Search for the cell housing the specified text and yield its [x, y] center coordinate. 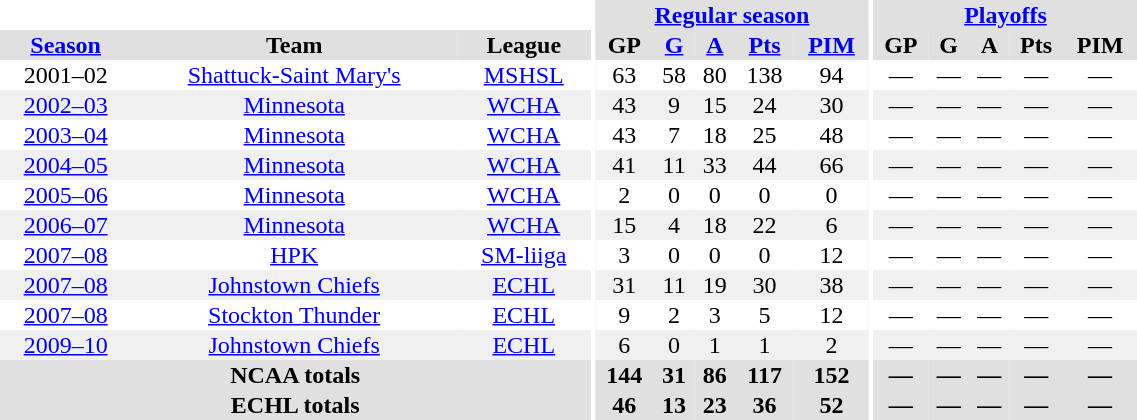
80 [714, 75]
144 [624, 375]
PIM [832, 45]
2006–07 [66, 225]
94 [832, 75]
Shattuck-Saint Mary's [294, 75]
58 [674, 75]
66 [832, 165]
44 [764, 165]
Stockton Thunder [294, 315]
46 [624, 405]
ECHL totals [295, 405]
Season [66, 45]
NCAA totals [295, 375]
52 [832, 405]
33 [714, 165]
2003–04 [66, 135]
SM-liiga [524, 255]
2009–10 [66, 345]
5 [764, 315]
41 [624, 165]
7 [674, 135]
2002–03 [66, 105]
117 [764, 375]
Playoffs [1005, 15]
Team [294, 45]
63 [624, 75]
19 [714, 285]
24 [764, 105]
HPK [294, 255]
2004–05 [66, 165]
22 [764, 225]
152 [832, 375]
48 [832, 135]
36 [764, 405]
138 [764, 75]
MSHSL [524, 75]
25 [764, 135]
League [524, 45]
2001–02 [66, 75]
86 [714, 375]
38 [832, 285]
Regular season [732, 15]
13 [674, 405]
23 [714, 405]
2005–06 [66, 195]
4 [674, 225]
